Output the [x, y] coordinate of the center of the cell containing the given text.  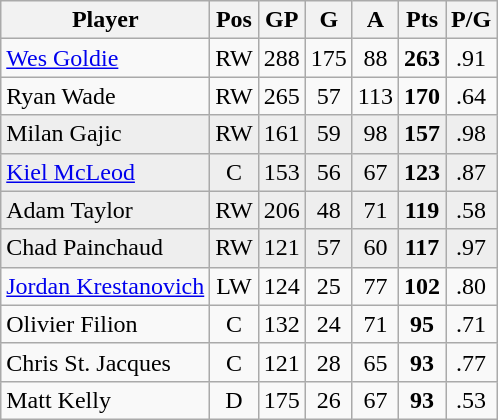
Milan Gajic [106, 134]
25 [328, 286]
.80 [472, 286]
LW [234, 286]
.77 [472, 362]
.98 [472, 134]
Pos [234, 20]
153 [282, 172]
119 [422, 210]
288 [282, 58]
Chris St. Jacques [106, 362]
Matt Kelly [106, 400]
GP [282, 20]
60 [375, 248]
.64 [472, 96]
Olivier Filion [106, 324]
56 [328, 172]
98 [375, 134]
95 [422, 324]
Pts [422, 20]
D [234, 400]
124 [282, 286]
170 [422, 96]
59 [328, 134]
Wes Goldie [106, 58]
65 [375, 362]
24 [328, 324]
.71 [472, 324]
Kiel McLeod [106, 172]
48 [328, 210]
.53 [472, 400]
.58 [472, 210]
102 [422, 286]
113 [375, 96]
Ryan Wade [106, 96]
Chad Painchaud [106, 248]
G [328, 20]
Jordan Krestanovich [106, 286]
161 [282, 134]
P/G [472, 20]
28 [328, 362]
263 [422, 58]
.87 [472, 172]
88 [375, 58]
206 [282, 210]
A [375, 20]
117 [422, 248]
132 [282, 324]
.91 [472, 58]
77 [375, 286]
123 [422, 172]
157 [422, 134]
265 [282, 96]
26 [328, 400]
Adam Taylor [106, 210]
Player [106, 20]
.97 [472, 248]
